Scan for the cell matching the given text and deliver its (X, Y) coordinate at center. 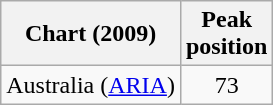
Australia (ARIA) (91, 85)
Chart (2009) (91, 34)
73 (226, 85)
Peakposition (226, 34)
